Determine the [x, y] coordinate at the center of the cell enclosing the given text.  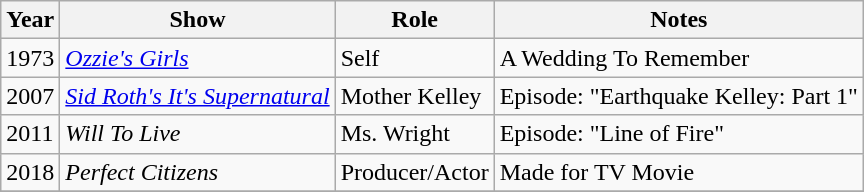
Ms. Wright [414, 134]
2011 [30, 134]
Mother Kelley [414, 96]
Show [198, 20]
Will To Live [198, 134]
Made for TV Movie [678, 172]
Role [414, 20]
1973 [30, 58]
Sid Roth's It's Supernatural [198, 96]
2007 [30, 96]
Self [414, 58]
Perfect Citizens [198, 172]
Episode: "Line of Fire" [678, 134]
2018 [30, 172]
Producer/Actor [414, 172]
Notes [678, 20]
Episode: "Earthquake Kelley: Part 1" [678, 96]
Year [30, 20]
A Wedding To Remember [678, 58]
Ozzie's Girls [198, 58]
